For the text-containing cell, return its midpoint in [X, Y] coordinate format. 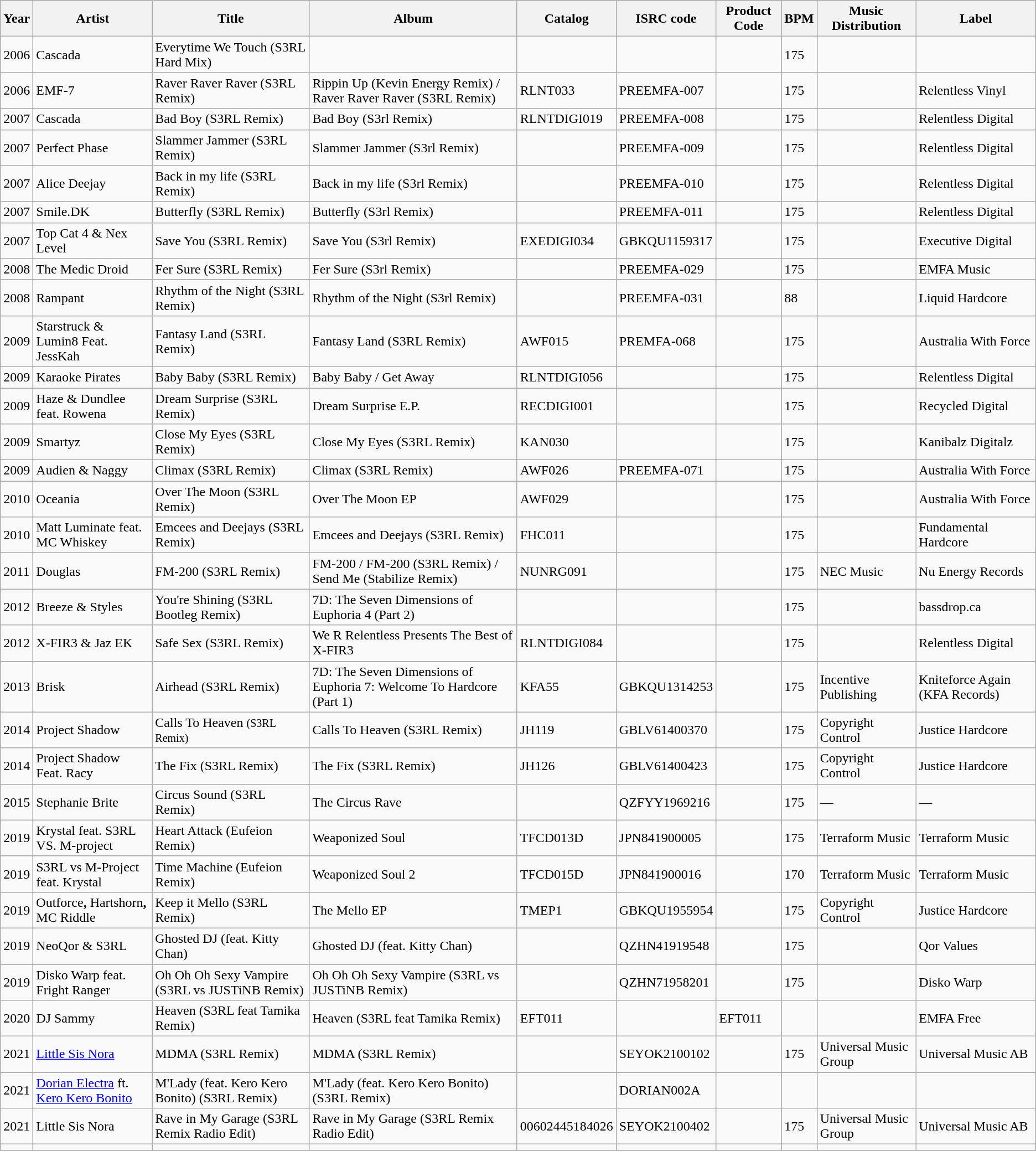
Artist [93, 19]
2013 [17, 687]
SEYOK2100102 [666, 1054]
Haze & Dundlee feat. Rowena [93, 405]
Rhythm of the Night (S3rl Remix) [413, 298]
The Medic Droid [93, 269]
Smile.DK [93, 212]
7D: The Seven Dimensions of Euphoria 4 (Part 2) [413, 607]
Executive Digital [976, 240]
Fer Sure (S3rl Remix) [413, 269]
AWF029 [567, 499]
Kniteforce Again (KFA Records) [976, 687]
Liquid Hardcore [976, 298]
ISRC code [666, 19]
Krystal feat. S3RL VS. M-project [93, 838]
170 [799, 874]
Keep it Mello (S3RL Remix) [231, 910]
EMFA Free [976, 1019]
GBLV61400370 [666, 730]
BPM [799, 19]
FM-200 (S3RL Remix) [231, 571]
Bad Boy (S3RL Remix) [231, 119]
Qor Values [976, 946]
PREEMFA-007 [666, 91]
The Mello EP [413, 910]
KAN030 [567, 442]
Perfect Phase [93, 147]
JH119 [567, 730]
We R Relentless Presents The Best of X-FIR3 [413, 643]
Brisk [93, 687]
PREEMFA-010 [666, 184]
Incentive Publishing [867, 687]
DORIAN002A [666, 1091]
88 [799, 298]
Oceania [93, 499]
X-FIR3 & Jaz EK [93, 643]
Safe Sex (S3RL Remix) [231, 643]
Nu Energy Records [976, 571]
RLNT033 [567, 91]
GBKQU1314253 [666, 687]
Stephanie Brite [93, 802]
Rampant [93, 298]
Starstruck & Lumin8 Feat. JessKah [93, 341]
Year [17, 19]
JPN841900016 [666, 874]
GBLV61400423 [666, 766]
Kanibalz Digitalz [976, 442]
00602445184026 [567, 1126]
EMF-7 [93, 91]
FM-200 / FM-200 (S3RL Remix) / Send Me (Stabilize Remix) [413, 571]
Circus Sound (S3RL Remix) [231, 802]
The Circus Rave [413, 802]
Time Machine (Eufeion Remix) [231, 874]
RECDIGI001 [567, 405]
Back in my life (S3rl Remix) [413, 184]
TMEP1 [567, 910]
Alice Deejay [93, 184]
Heart Attack (Eufeion Remix) [231, 838]
Dorian Electra ft. Kero Kero Bonito [93, 1091]
Top Cat 4 & Nex Level [93, 240]
Save You (S3RL Remix) [231, 240]
RLNTDIGI084 [567, 643]
PREEMFA-009 [666, 147]
AWF026 [567, 471]
GBKQU1955954 [666, 910]
Baby Baby (S3RL Remix) [231, 377]
Recycled Digital [976, 405]
Disko Warp [976, 982]
Everytime We Touch (S3RL Hard Mix) [231, 54]
SEYOK2100402 [666, 1126]
7D: The Seven Dimensions of Euphoria 7: Welcome To Hardcore (Part 1) [413, 687]
QZHN71958201 [666, 982]
Karaoke Pirates [93, 377]
Bad Boy (S3rl Remix) [413, 119]
Outforce, Hartshorn, MC Riddle [93, 910]
NUNRG091 [567, 571]
JPN841900005 [666, 838]
Label [976, 19]
PREEMFA-031 [666, 298]
Rhythm of the Night (S3RL Remix) [231, 298]
Album [413, 19]
Dream Surprise (S3RL Remix) [231, 405]
Project Shadow [93, 730]
PREMFA-068 [666, 341]
PREEMFA-029 [666, 269]
NEC Music [867, 571]
Title [231, 19]
TFCD013D [567, 838]
Slammer Jammer (S3RL Remix) [231, 147]
RLNTDIGI019 [567, 119]
Raver Raver Raver (S3RL Remix) [231, 91]
PREEMFA-008 [666, 119]
Butterfly (S3rl Remix) [413, 212]
Breeze & Styles [93, 607]
Slammer Jammer (S3rl Remix) [413, 147]
AWF015 [567, 341]
Product Code [749, 19]
Airhead (S3RL Remix) [231, 687]
2015 [17, 802]
2011 [17, 571]
FHC011 [567, 535]
2020 [17, 1019]
KFA55 [567, 687]
QZFYY1969216 [666, 802]
Weaponized Soul 2 [413, 874]
Relentless Vinyl [976, 91]
GBKQU1159317 [666, 240]
Disko Warp feat. Fright Ranger [93, 982]
TFCD015D [567, 874]
EMFA Music [976, 269]
Rippin Up (Kevin Energy Remix) / Raver Raver Raver (S3RL Remix) [413, 91]
Catalog [567, 19]
Fer Sure (S3RL Remix) [231, 269]
You're Shining (S3RL Bootleg Remix) [231, 607]
NeoQor & S3RL [93, 946]
Audien & Naggy [93, 471]
S3RL vs M-Project feat. Krystal [93, 874]
Butterfly (S3RL Remix) [231, 212]
Douglas [93, 571]
Baby Baby / Get Away [413, 377]
PREEMFA-071 [666, 471]
Over The Moon EP [413, 499]
Save You (S3rl Remix) [413, 240]
bassdrop.ca [976, 607]
QZHN41919548 [666, 946]
Matt Luminate feat. MC Whiskey [93, 535]
PREEMFA-011 [666, 212]
RLNTDIGI056 [567, 377]
Smartyz [93, 442]
Weaponized Soul [413, 838]
EXEDIGI034 [567, 240]
Fundamental Hardcore [976, 535]
Back in my life (S3RL Remix) [231, 184]
Music Distribution [867, 19]
Dream Surprise E.P. [413, 405]
Over The Moon (S3RL Remix) [231, 499]
JH126 [567, 766]
Project Shadow Feat. Racy [93, 766]
DJ Sammy [93, 1019]
